Detect which cell encompasses the target text, then output its [x, y] center coordinate. 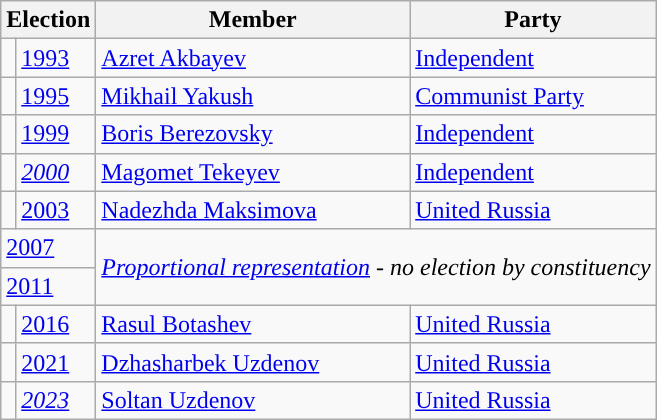
1999 [56, 134]
Member [253, 20]
Soltan Uzdenov [253, 400]
2003 [56, 210]
2016 [56, 324]
Magomet Tekeyev [253, 172]
2011 [48, 286]
Proportional representation - no election by constituency [376, 267]
Boris Berezovsky [253, 134]
2007 [48, 248]
Communist Party [533, 96]
Dzhasharbek Uzdenov [253, 362]
Azret Akbayev [253, 58]
1995 [56, 96]
1993 [56, 58]
2000 [56, 172]
2021 [56, 362]
Rasul Botashev [253, 324]
Party [533, 20]
Mikhail Yakush [253, 96]
Election [48, 20]
Nadezhda Maksimova [253, 210]
2023 [56, 400]
